For the text-containing cell, return its midpoint in (x, y) coordinate format. 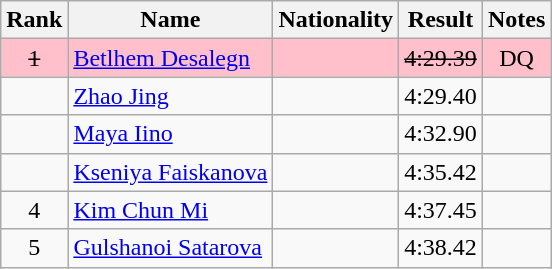
4 (34, 210)
1 (34, 58)
Kim Chun Mi (170, 210)
Rank (34, 20)
4:35.42 (441, 172)
Zhao Jing (170, 96)
Result (441, 20)
Name (170, 20)
4:29.40 (441, 96)
4:32.90 (441, 134)
4:29.39 (441, 58)
5 (34, 248)
Maya Iino (170, 134)
Nationality (336, 20)
4:37.45 (441, 210)
DQ (516, 58)
Betlhem Desalegn (170, 58)
4:38.42 (441, 248)
Gulshanoi Satarova (170, 248)
Notes (516, 20)
Kseniya Faiskanova (170, 172)
